Determine the [x, y] coordinate at the center of the cell enclosing the given text.  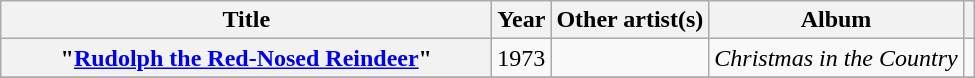
Other artist(s) [630, 20]
Christmas in the Country [836, 58]
Title [246, 20]
1973 [522, 58]
Album [836, 20]
Year [522, 20]
"Rudolph the Red-Nosed Reindeer" [246, 58]
